Find where the given text appears and provide that cell's center as [X, Y] coordinate. 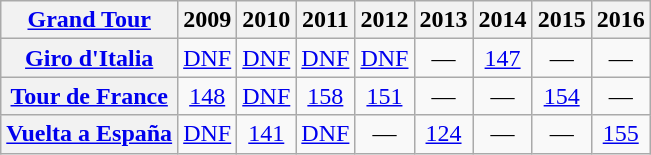
2009 [208, 20]
124 [444, 134]
148 [208, 96]
151 [384, 96]
154 [562, 96]
2010 [266, 20]
141 [266, 134]
158 [326, 96]
2012 [384, 20]
Tour de France [90, 96]
155 [620, 134]
2015 [562, 20]
Giro d'Italia [90, 58]
2016 [620, 20]
Vuelta a España [90, 134]
2014 [502, 20]
Grand Tour [90, 20]
2011 [326, 20]
2013 [444, 20]
147 [502, 58]
